Output the [X, Y] coordinate of the center of the cell containing the given text.  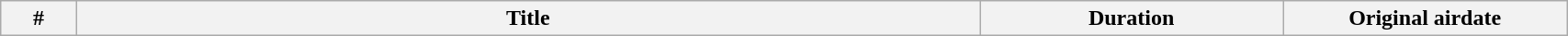
Duration [1132, 18]
Title [527, 18]
Original airdate [1426, 18]
# [39, 18]
